Determine the (x, y) coordinate at the center of the cell enclosing the given text.  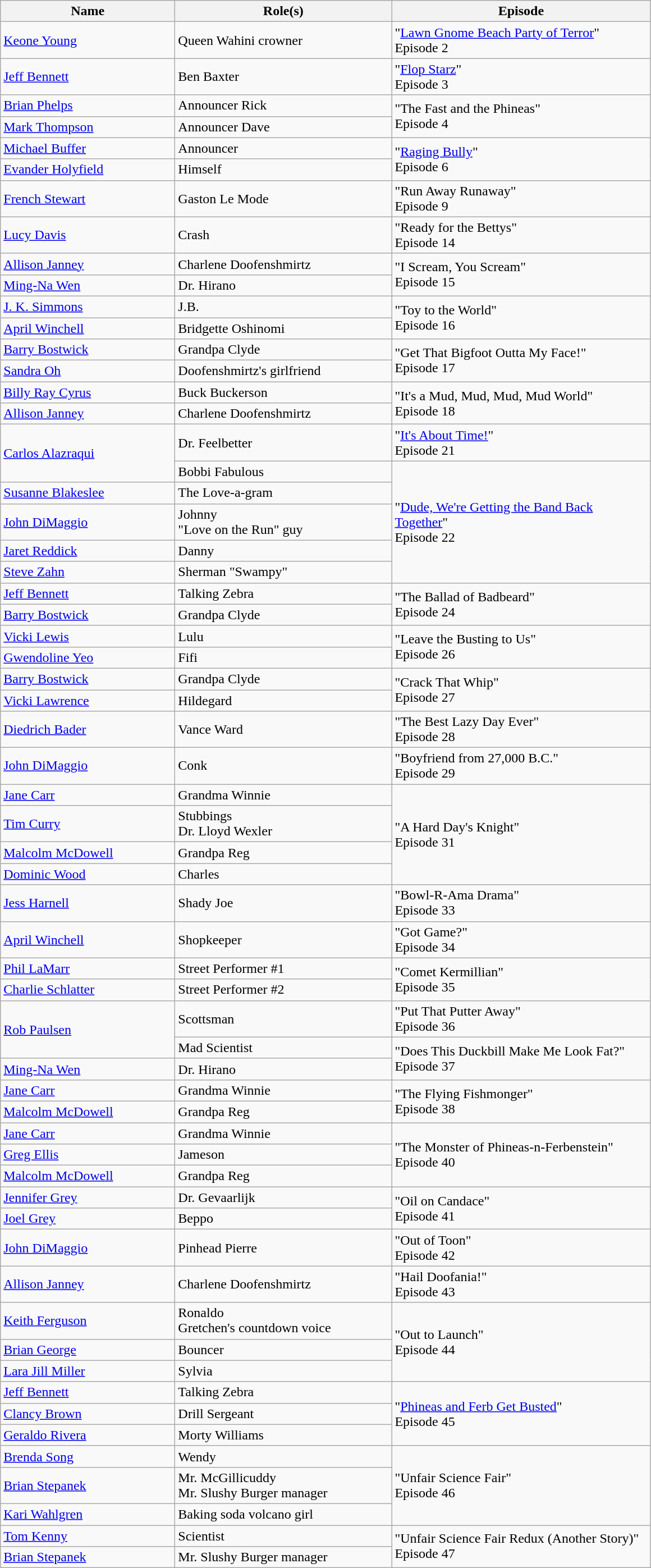
Crash (283, 235)
Bobbi Fabulous (283, 472)
Sandra Oh (88, 371)
Name (88, 11)
J. K. Simmons (88, 307)
Susanne Blakeslee (88, 493)
Morty Williams (283, 1435)
"Unfair Science Fair Redux (Another Story)"Episode 47 (521, 1546)
"I Scream, You Scream"Episode 15 (521, 275)
Johnny"Love on the Run" guy (283, 522)
Lara Jill Miller (88, 1371)
Conk (283, 766)
"Put That Putter Away"Episode 36 (521, 1018)
"Comet Kermillian"Episode 35 (521, 979)
StubbingsDr. Lloyd Wexler (283, 824)
Hildegard (283, 700)
"Phineas and Ferb Get Busted"Episode 45 (521, 1414)
"The Flying Fishmonger"Episode 38 (521, 1101)
Clancy Brown (88, 1414)
Scientist (283, 1535)
"Got Game?"Episode 34 (521, 940)
Brian George (88, 1350)
"It's About Time!"Episode 21 (521, 442)
Tom Kenny (88, 1535)
Bridgette Oshinomi (283, 328)
Joel Grey (88, 1219)
Jess Harnell (88, 903)
Phil LaMarr (88, 968)
Wendy (283, 1456)
"Dude, We're Getting the Band Back Together"Episode 22 (521, 522)
Steve Zahn (88, 572)
French Stewart (88, 199)
Announcer (283, 148)
Carlos Alazraqui (88, 454)
Queen Wahini crowner (283, 40)
Jaret Reddick (88, 551)
"Out of Toon"Episode 42 (521, 1247)
Ben Baxter (283, 76)
Scottsman (283, 1018)
Charles (283, 874)
Lucy Davis (88, 235)
Lulu (283, 636)
"The Fast and the Phineas"Episode 4 (521, 116)
Bouncer (283, 1350)
Brian Phelps (88, 106)
"Boyfriend from 27,000 B.C."Episode 29 (521, 766)
Michael Buffer (88, 148)
"Crack That Whip"Episode 27 (521, 689)
Evander Holyfield (88, 170)
"Flop Starz"Episode 3 (521, 76)
"Toy to the World"Episode 16 (521, 317)
Role(s) (283, 11)
"The Ballad of Badbeard"Episode 24 (521, 604)
Danny (283, 551)
Sherman "Swampy" (283, 572)
The Love-a-gram (283, 493)
J.B. (283, 307)
Dr. Gevaarlijk (283, 1197)
Vance Ward (283, 730)
Mark Thompson (88, 127)
Dr. Feelbetter (283, 442)
"Lawn Gnome Beach Party of Terror"Episode 2 (521, 40)
Buck Buckerson (283, 392)
Shady Joe (283, 903)
Street Performer #2 (283, 990)
Himself (283, 170)
"Out to Launch"Episode 44 (521, 1342)
"A Hard Day's Knight"Episode 31 (521, 834)
Sylvia (283, 1371)
Vicki Lawrence (88, 700)
"Ready for the Bettys"Episode 14 (521, 235)
Drill Sergeant (283, 1414)
Episode (521, 11)
Beppo (283, 1219)
"The Best Lazy Day Ever"Episode 28 (521, 730)
Gaston Le Mode (283, 199)
Street Performer #1 (283, 968)
Baking soda volcano girl (283, 1514)
"The Monster of Phineas-n-Ferbenstein"Episode 40 (521, 1155)
Mr. McGillicuddyMr. Slushy Burger manager (283, 1485)
Vicki Lewis (88, 636)
"Hail Doofania!"Episode 43 (521, 1284)
"Oil on Candace"Episode 41 (521, 1208)
Billy Ray Cyrus (88, 392)
"Get That Bigfoot Outta My Face!"Episode 17 (521, 360)
Keone Young (88, 40)
Shopkeeper (283, 940)
Mr. Slushy Burger manager (283, 1557)
Diedrich Bader (88, 730)
Jennifer Grey (88, 1197)
Pinhead Pierre (283, 1247)
"Unfair Science Fair"Episode 46 (521, 1485)
"Raging Bully"Episode 6 (521, 159)
Charlie Schlatter (88, 990)
Geraldo Rivera (88, 1435)
Announcer Dave (283, 127)
Brenda Song (88, 1456)
Jameson (283, 1155)
Announcer Rick (283, 106)
"Bowl-R-Ama Drama"Episode 33 (521, 903)
Kari Wahlgren (88, 1514)
"Run Away Runaway"Episode 9 (521, 199)
Tim Curry (88, 824)
Fifi (283, 657)
Mad Scientist (283, 1048)
"Leave the Busting to Us"Episode 26 (521, 647)
Dominic Wood (88, 874)
Greg Ellis (88, 1155)
Rob Paulsen (88, 1030)
"It's a Mud, Mud, Mud, Mud World"Episode 18 (521, 403)
Keith Ferguson (88, 1320)
"Does This Duckbill Make Me Look Fat?"Episode 37 (521, 1058)
RonaldoGretchen's countdown voice (283, 1320)
Gwendoline Yeo (88, 657)
Doofenshmirtz's girlfriend (283, 371)
